Return the (x, y) coordinate for the center point of the cell that contains the specified text.  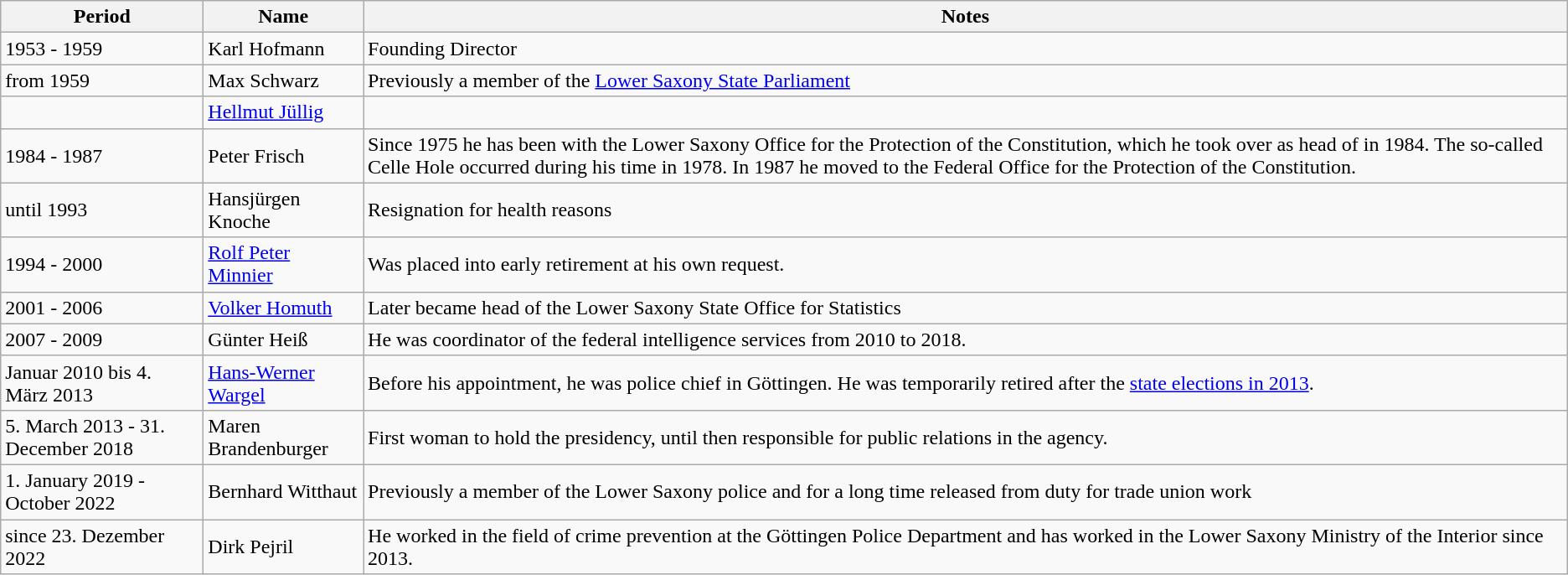
Founding Director (966, 49)
2007 - 2009 (102, 339)
Previously a member of the Lower Saxony police and for a long time released from duty for trade union work (966, 491)
He worked in the field of crime prevention at the Göttingen Police Department and has worked in the Lower Saxony Ministry of the Interior since 2013. (966, 547)
Previously a member of the Lower Saxony State Parliament (966, 80)
Resignation for health reasons (966, 210)
1953 - 1959 (102, 49)
Januar 2010 bis 4. März 2013 (102, 382)
Peter Frisch (283, 156)
5. March 2013 - 31. December 2018 (102, 438)
1984 - 1987 (102, 156)
He was coordinator of the federal intelligence services from 2010 to 2018. (966, 339)
Period (102, 17)
Later became head of the Lower Saxony State Office for Statistics (966, 308)
Rolf Peter Minnier (283, 265)
1994 - 2000 (102, 265)
Maren Brandenburger (283, 438)
Dirk Pejril (283, 547)
2001 - 2006 (102, 308)
from 1959 (102, 80)
First woman to hold the presidency, until then responsible for public relations in the agency. (966, 438)
Hans-Werner Wargel (283, 382)
Bernhard Witthaut (283, 491)
Hansjürgen Knoche (283, 210)
1. January 2019 -October 2022 (102, 491)
Hellmut Jüllig (283, 112)
Before his appointment, he was police chief in Göttingen. He was temporarily retired after the state elections in 2013. (966, 382)
Was placed into early retirement at his own request. (966, 265)
Günter Heiß (283, 339)
Notes (966, 17)
until 1993 (102, 210)
Volker Homuth (283, 308)
Name (283, 17)
since 23. Dezember 2022 (102, 547)
Max Schwarz (283, 80)
Karl Hofmann (283, 49)
